Capture the cell that displays the provided text and extract its (X, Y) central coordinate. 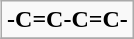
-C=C-C=C- (68, 20)
